Capture the cell that displays the provided text and extract its [X, Y] central coordinate. 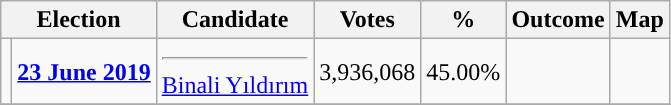
Election [78, 20]
Votes [368, 20]
Outcome [558, 20]
Candidate [235, 20]
Binali Yıldırım [235, 72]
3,936,068 [368, 72]
23 June 2019 [84, 72]
45.00% [464, 72]
% [464, 20]
Map [640, 20]
